From the cell containing the given text, extract its center point as [X, Y] coordinate. 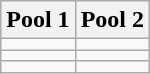
Pool 2 [112, 20]
Pool 1 [38, 20]
